Scan for the cell matching the given text and deliver its (X, Y) coordinate at center. 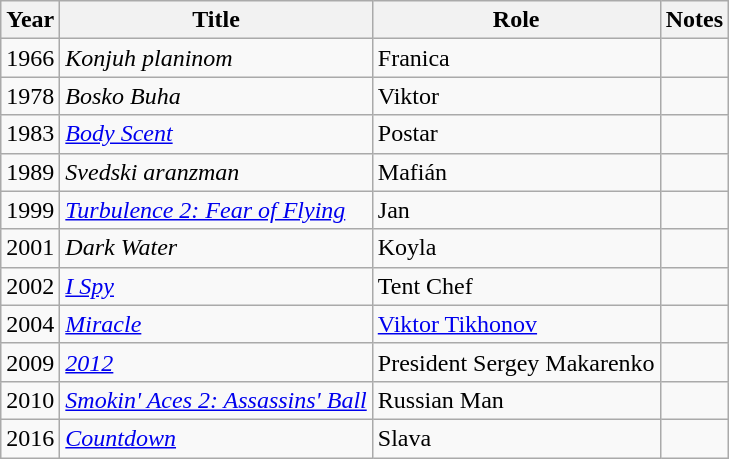
Smokin' Aces 2: Assassins' Ball (216, 400)
Notes (694, 20)
Bosko Buha (216, 96)
2009 (30, 362)
1966 (30, 58)
1983 (30, 134)
2012 (216, 362)
2001 (30, 248)
Konjuh planinom (216, 58)
I Spy (216, 286)
2016 (30, 438)
2004 (30, 324)
Turbulence 2: Fear of Flying (216, 210)
Tent Chef (516, 286)
Franica (516, 58)
Year (30, 20)
Svedski aranzman (216, 172)
1989 (30, 172)
Postar (516, 134)
Role (516, 20)
Title (216, 20)
Dark Water (216, 248)
Koyla (516, 248)
1978 (30, 96)
Countdown (216, 438)
Mafián (516, 172)
Viktor (516, 96)
Slava (516, 438)
2002 (30, 286)
Body Scent (216, 134)
Miracle (216, 324)
2010 (30, 400)
Jan (516, 210)
Russian Man (516, 400)
Viktor Tikhonov (516, 324)
1999 (30, 210)
President Sergey Makarenko (516, 362)
